Pinpoint the cell where the given text exists, returning its [X, Y] midpoint coordinate. 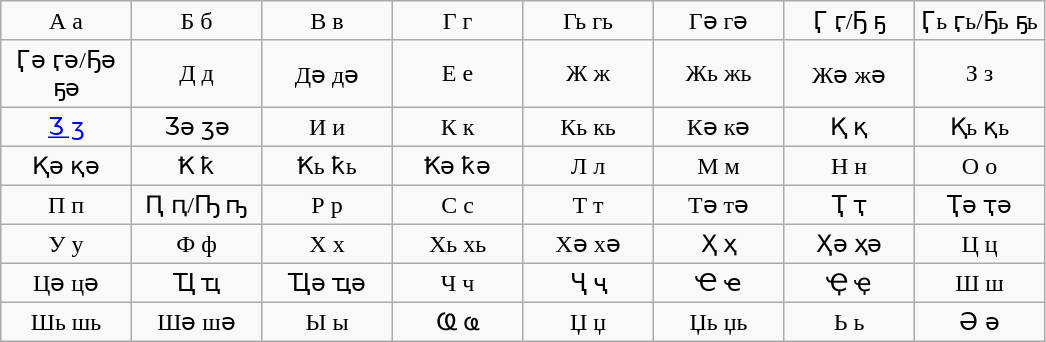
Б б [196, 20]
Р р [327, 204]
Ԥ ԥ/Ҧ ҧ [196, 204]
Д д [196, 74]
Кә кә [718, 126]
Ш ш [979, 282]
П п [66, 204]
Гь гь [588, 20]
Ӡә ӡә [196, 126]
Жә жә [849, 74]
Ҭ ҭ [849, 204]
Шь шь [66, 322]
Ҟь ҟь [327, 166]
Н н [849, 166]
Кь кь [588, 126]
Ҽ ҽ [718, 282]
Ӡ ӡ [66, 126]
У у [66, 244]
В в [327, 20]
Ҳә ҳә [849, 244]
Ҿ ҿ [849, 282]
З з [979, 74]
Ҷ ҷ [588, 282]
Тә тә [718, 204]
Қь қь [979, 126]
М м [718, 166]
Ә ә [979, 322]
Ц ц [979, 244]
К к [457, 126]
Ж ж [588, 74]
Қ қ [849, 126]
Ҭә ҭә [979, 204]
Ы ы [327, 322]
Ӷ ӷ/Ҕ ҕ [849, 20]
О о [979, 166]
Шә шә [196, 322]
Л л [588, 166]
Ҵә ҵә [327, 282]
Ь ь [849, 322]
А а [66, 20]
Е е [457, 74]
Хә хә [588, 244]
Гә гә [718, 20]
Ӷь ӷь/Ҕь ҕь [979, 20]
Ф ф [196, 244]
Џь џь [718, 322]
Ӷә ӷә/Ҕә ҕә [66, 74]
Цә цә [66, 282]
С с [457, 204]
Дә дә [327, 74]
И и [327, 126]
Г г [457, 20]
Ч ч [457, 282]
Ҵ ҵ [196, 282]
Х х [327, 244]
Хь хь [457, 244]
Жь жь [718, 74]
Ҳ ҳ [718, 244]
Т т [588, 204]
Ҟә ҟә [457, 166]
Џ џ [588, 322]
Ҩ ҩ [457, 322]
Ҟ ҟ [196, 166]
Қә қә [66, 166]
